From the cell containing the given text, extract its center point as (X, Y) coordinate. 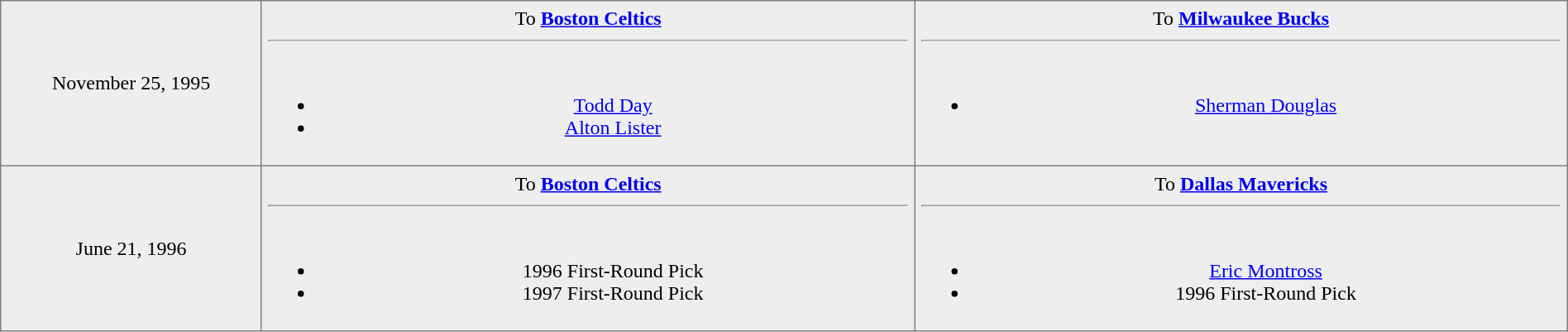
To Boston Celtics Todd Day Alton Lister (587, 84)
To Dallas Mavericks Eric Montross1996 First-Round Pick (1241, 248)
November 25, 1995 (131, 84)
To Milwaukee Bucks Sherman Douglas (1241, 84)
June 21, 1996 (131, 248)
To Boston Celtics1996 First-Round Pick1997 First-Round Pick (587, 248)
